Extract the (x, y) coordinate from the center of the cell holding the provided text.  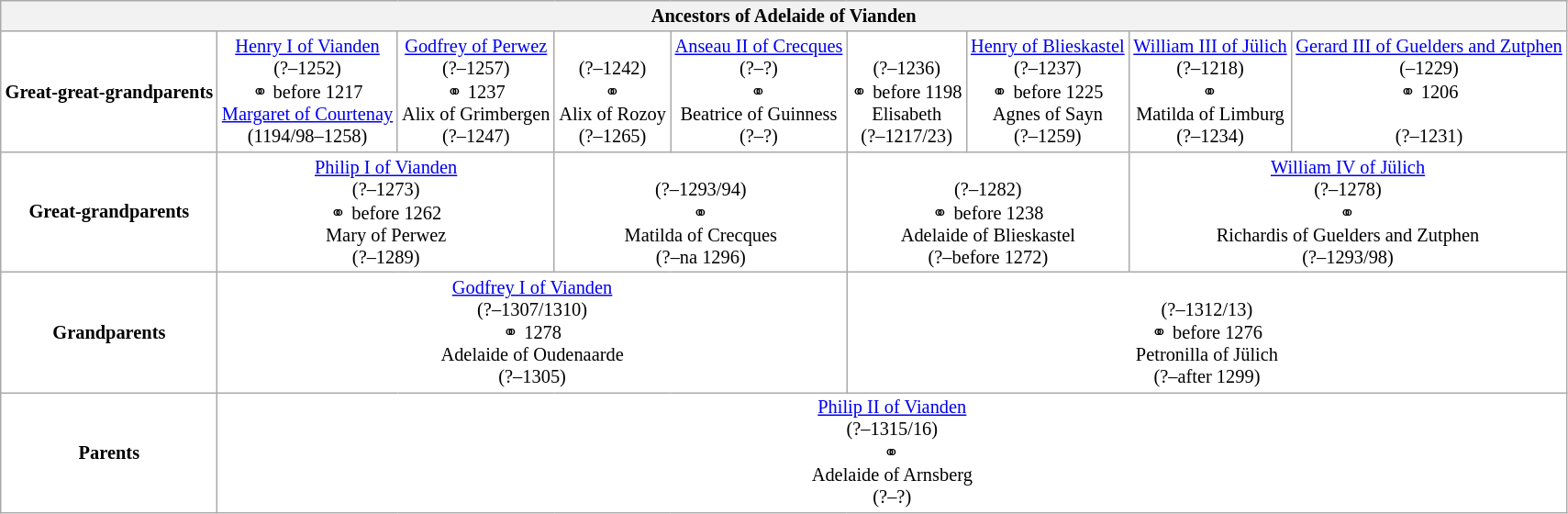
Grandparents (109, 332)
Gerard III of Guelders and Zutphen(–1229)⚭ 1206(?–1231) (1429, 92)
William IV of Jülich(?–1278)⚭Richardis of Guelders and Zutphen(?–1293/98) (1347, 211)
Philip I of Vianden(?–1273)⚭ before 1262Mary of Perwez(?–1289) (385, 211)
Godfrey of Perwez(?–1257)⚭ 1237Alix of Grimbergen(?–1247) (475, 92)
Great-grandparents (109, 211)
Godfrey I of Vianden(?–1307/1310)⚭ 1278Adelaide of Oudenaarde(?–1305) (532, 332)
(?–1242)⚭Alix of Rozoy(?–1265) (612, 92)
Parents (109, 452)
Ancestors of Adelaide of Vianden (784, 16)
Philip II of Vianden(?–1315/16)⚭Adelaide of Arnsberg(?–?) (892, 452)
(?–1236)⚭ before 1198Elisabeth(?–1217/23) (906, 92)
William III of Jülich(?–1218)⚭Matilda of Limburg(?–1234) (1209, 92)
Anseau II of Crecques(?–?)⚭Beatrice of Guinness(?–?) (760, 92)
(?–1312/13)⚭ before 1276Petronilla of Jülich(?–after 1299) (1207, 332)
(?–1282)⚭ before 1238Adelaide of Blieskastel(?–before 1272) (987, 211)
Henry I of Vianden(?–1252)⚭ before 1217Margaret of Courtenay(1194/98–1258) (307, 92)
Great-great-grandparents (109, 92)
Henry of Blieskastel(?–1237)⚭ before 1225Agnes of Sayn(?–1259) (1048, 92)
(?–1293/94)⚭Matilda of Crecques(?–na 1296) (701, 211)
